Identify which cell holds the provided text, then report its [x, y] central coordinate. 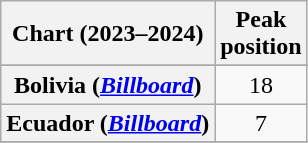
18 [261, 85]
Ecuador (Billboard) [108, 123]
7 [261, 123]
Peakposition [261, 34]
Bolivia (Billboard) [108, 85]
Chart (2023–2024) [108, 34]
